Search for the cell housing the specified text and yield its [X, Y] center coordinate. 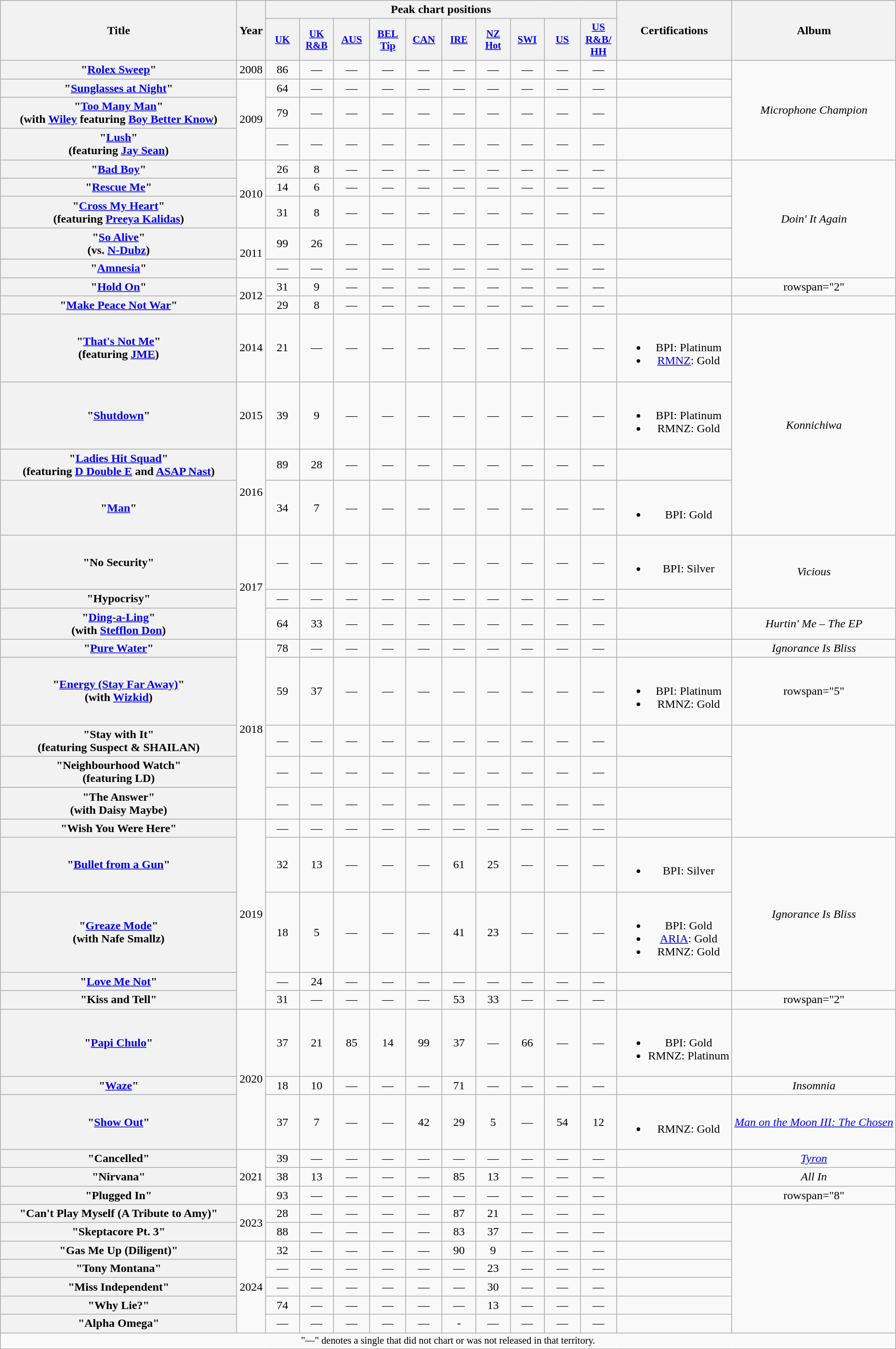
Insomnia [814, 1085]
"Too Many Man"(with Wiley featuring Boy Better Know) [119, 113]
30 [493, 1287]
"Shutdown" [119, 415]
"Bad Boy" [119, 169]
2008 [251, 69]
CAN [424, 40]
"Plugged In" [119, 1195]
All In [814, 1177]
2009 [251, 119]
71 [459, 1085]
87 [459, 1214]
41 [459, 932]
"Skeptacore Pt. 3" [119, 1232]
"Rolex Sweep" [119, 69]
"—" denotes a single that did not chart or was not released in that territory. [448, 1341]
2021 [251, 1177]
66 [527, 1043]
Microphone Champion [814, 110]
12 [598, 1122]
2010 [251, 194]
"Can't Play Myself (A Tribute to Amy)" [119, 1214]
2018 [251, 729]
"Rescue Me" [119, 187]
59 [282, 691]
UK [282, 40]
2017 [251, 587]
42 [424, 1122]
61 [459, 864]
"Love Me Not" [119, 981]
"Bullet from a Gun" [119, 864]
89 [282, 464]
"Ladies Hit Squad"(featuring D Double E and ASAP Nast) [119, 464]
Hurtin' Me – The EP [814, 623]
Peak chart positions [441, 10]
88 [282, 1232]
"That's Not Me"(featuring JME) [119, 348]
2016 [251, 492]
BPI: GoldARIA: GoldRMNZ: Gold [674, 932]
NZHot [493, 40]
38 [282, 1177]
"Papi Chulo" [119, 1043]
"Nirvana" [119, 1177]
rowspan="5" [814, 691]
2020 [251, 1079]
"Hypocrisy" [119, 598]
Year [251, 31]
"The Answer"(with Daisy Maybe) [119, 804]
IRE [459, 40]
"Why Lie?" [119, 1305]
"Energy (Stay Far Away)"(with Wizkid) [119, 691]
"Man" [119, 508]
83 [459, 1232]
"Greaze Mode"(with Nafe Smallz) [119, 932]
6 [317, 187]
"Miss Independent" [119, 1287]
"Pure Water" [119, 648]
Konnichiwa [814, 424]
"Stay with It"(featuring Suspect & SHAILAN) [119, 741]
53 [459, 1000]
2011 [251, 252]
2012 [251, 296]
Album [814, 31]
UKR&B [317, 40]
"Cross My Heart"(featuring Preeya Kalidas) [119, 212]
"Make Peace Not War" [119, 305]
25 [493, 864]
79 [282, 113]
Tyron [814, 1158]
34 [282, 508]
"So Alive"(vs. N-Dubz) [119, 244]
US [563, 40]
USR&B/HH [598, 40]
"Waze" [119, 1085]
BELTip [387, 40]
SWI [527, 40]
24 [317, 981]
93 [282, 1195]
Certifications [674, 31]
78 [282, 648]
"Ding-a-Ling"(with Stefflon Don) [119, 623]
"Alpha Omega" [119, 1323]
Vicious [814, 571]
AUS [352, 40]
Man on the Moon III: The Chosen [814, 1122]
54 [563, 1122]
"Neighbourhood Watch"(featuring LD) [119, 772]
86 [282, 69]
"Cancelled" [119, 1158]
2019 [251, 914]
"Amnesia" [119, 268]
"Gas Me Up (Diligent)" [119, 1250]
"Hold On" [119, 287]
RMNZ: Gold [674, 1122]
2015 [251, 415]
10 [317, 1085]
BPI: Gold [674, 508]
BPI: GoldRMNZ: Platinum [674, 1043]
2024 [251, 1287]
74 [282, 1305]
"Tony Montana" [119, 1269]
"Lush"(featuring Jay Sean) [119, 145]
"Kiss and Tell" [119, 1000]
"Wish You Were Here" [119, 828]
2014 [251, 348]
Doin' It Again [814, 219]
rowspan="8" [814, 1195]
"No Security" [119, 562]
- [459, 1323]
90 [459, 1250]
Title [119, 31]
"Show Out" [119, 1122]
"Sunglasses at Night" [119, 88]
2023 [251, 1223]
